Return [X, Y] of the center of cell containing provided text 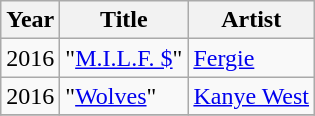
Title [124, 20]
Artist [252, 20]
Year [30, 20]
"M.I.L.F. $" [124, 58]
Kanye West [252, 96]
Fergie [252, 58]
"Wolves" [124, 96]
